Capture the cell that displays the provided text and extract its [x, y] central coordinate. 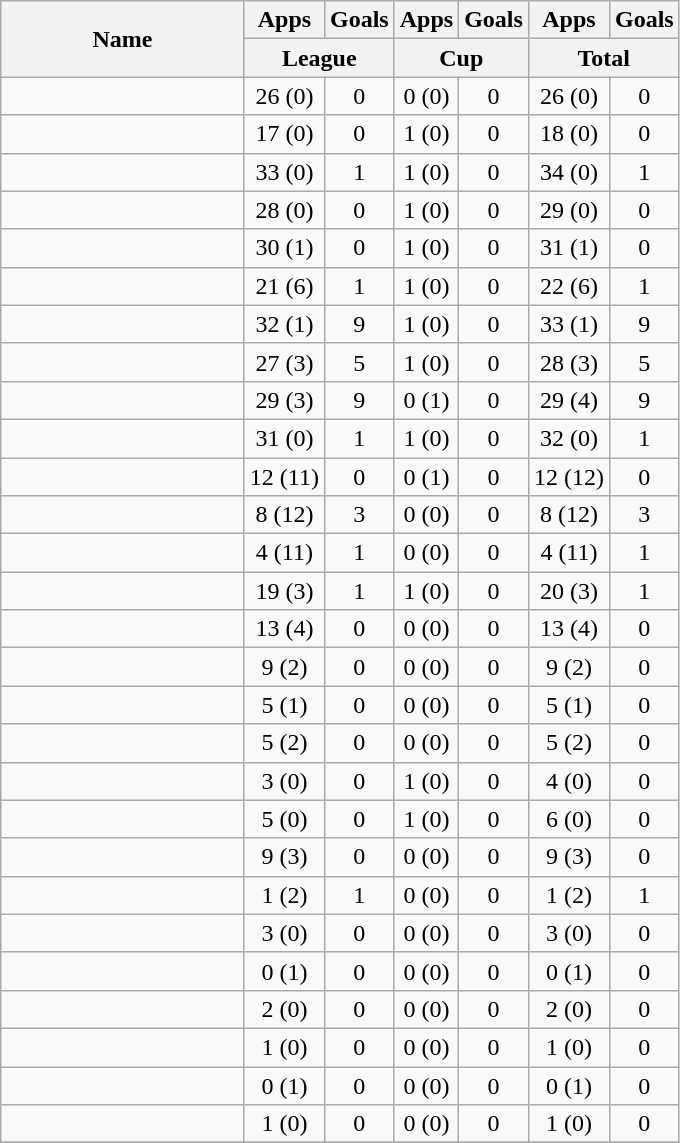
29 (3) [284, 400]
32 (1) [284, 324]
28 (0) [284, 210]
12 (11) [284, 477]
Total [604, 58]
28 (3) [568, 362]
6 (0) [568, 819]
19 (3) [284, 591]
League [319, 58]
4 (0) [568, 781]
20 (3) [568, 591]
Cup [461, 58]
29 (0) [568, 210]
33 (1) [568, 324]
31 (0) [284, 438]
5 (0) [284, 819]
27 (3) [284, 362]
29 (4) [568, 400]
30 (1) [284, 248]
Name [123, 39]
12 (12) [568, 477]
18 (0) [568, 134]
33 (0) [284, 172]
21 (6) [284, 286]
32 (0) [568, 438]
34 (0) [568, 172]
17 (0) [284, 134]
22 (6) [568, 286]
31 (1) [568, 248]
